Find where the given text appears and provide that cell's center as [X, Y] coordinate. 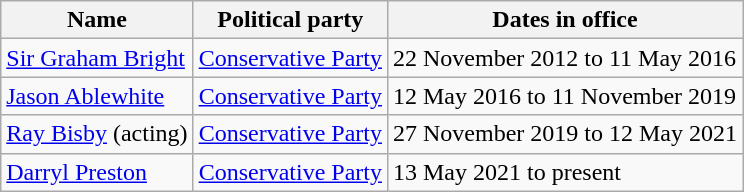
Ray Bisby (acting) [97, 134]
Political party [290, 20]
Darryl Preston [97, 172]
22 November 2012 to 11 May 2016 [564, 58]
13 May 2021 to present [564, 172]
12 May 2016 to 11 November 2019 [564, 96]
Sir Graham Bright [97, 58]
Name [97, 20]
Jason Ablewhite [97, 96]
Dates in office [564, 20]
27 November 2019 to 12 May 2021 [564, 134]
